Determine the (x, y) coordinate at the center of the cell enclosing the given text.  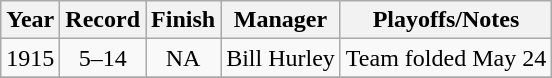
Manager (281, 20)
Bill Hurley (281, 58)
1915 (30, 58)
Year (30, 20)
5–14 (103, 58)
Record (103, 20)
Team folded May 24 (446, 58)
Playoffs/Notes (446, 20)
NA (184, 58)
Finish (184, 20)
